Search for the cell housing the specified text and yield its [X, Y] center coordinate. 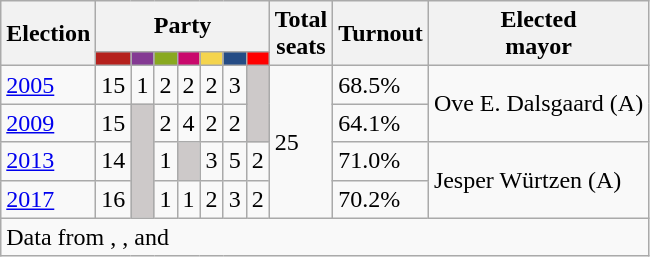
Party [182, 26]
Jesper Würtzen (A) [538, 180]
2017 [48, 199]
71.0% [381, 161]
68.5% [381, 85]
Election [48, 34]
4 [188, 123]
5 [234, 161]
16 [114, 199]
64.1% [381, 123]
Data from , , and [325, 237]
Electedmayor [538, 34]
Ove E. Dalsgaard (A) [538, 104]
2013 [48, 161]
Totalseats [301, 34]
Turnout [381, 34]
70.2% [381, 199]
14 [114, 161]
25 [301, 142]
2009 [48, 123]
2005 [48, 85]
